Return the (X, Y) coordinate for the center point of the cell that contains the specified text.  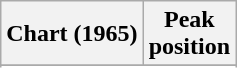
Peakposition (189, 34)
Chart (1965) (72, 34)
